Extract the [X, Y] coordinate from the center of the cell holding the provided text.  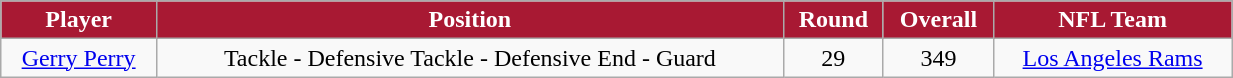
Round [833, 20]
Los Angeles Rams [1113, 58]
Tackle - Defensive Tackle - Defensive End - Guard [470, 58]
Gerry Perry [79, 58]
Player [79, 20]
349 [938, 58]
Position [470, 20]
29 [833, 58]
Overall [938, 20]
NFL Team [1113, 20]
